Provide the (x, y) coordinate of the cell's center where the given text is located.  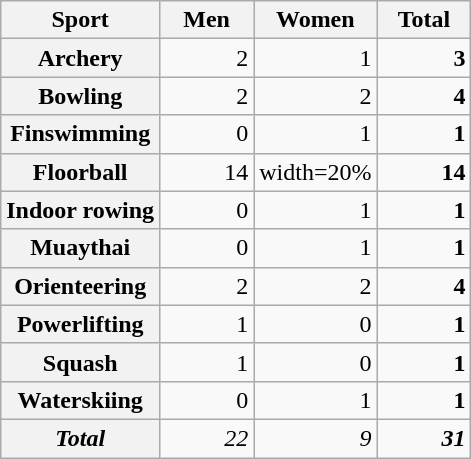
22 (207, 438)
Squash (80, 362)
Finswimming (80, 134)
Bowling (80, 96)
Floorball (80, 172)
width=20% (316, 172)
Muaythai (80, 248)
Orienteering (80, 286)
Waterskiing (80, 400)
Archery (80, 58)
31 (424, 438)
9 (316, 438)
Sport (80, 20)
3 (424, 58)
Women (316, 20)
Men (207, 20)
Indoor rowing (80, 210)
Powerlifting (80, 324)
